Scan for the cell matching the given text and deliver its (X, Y) coordinate at center. 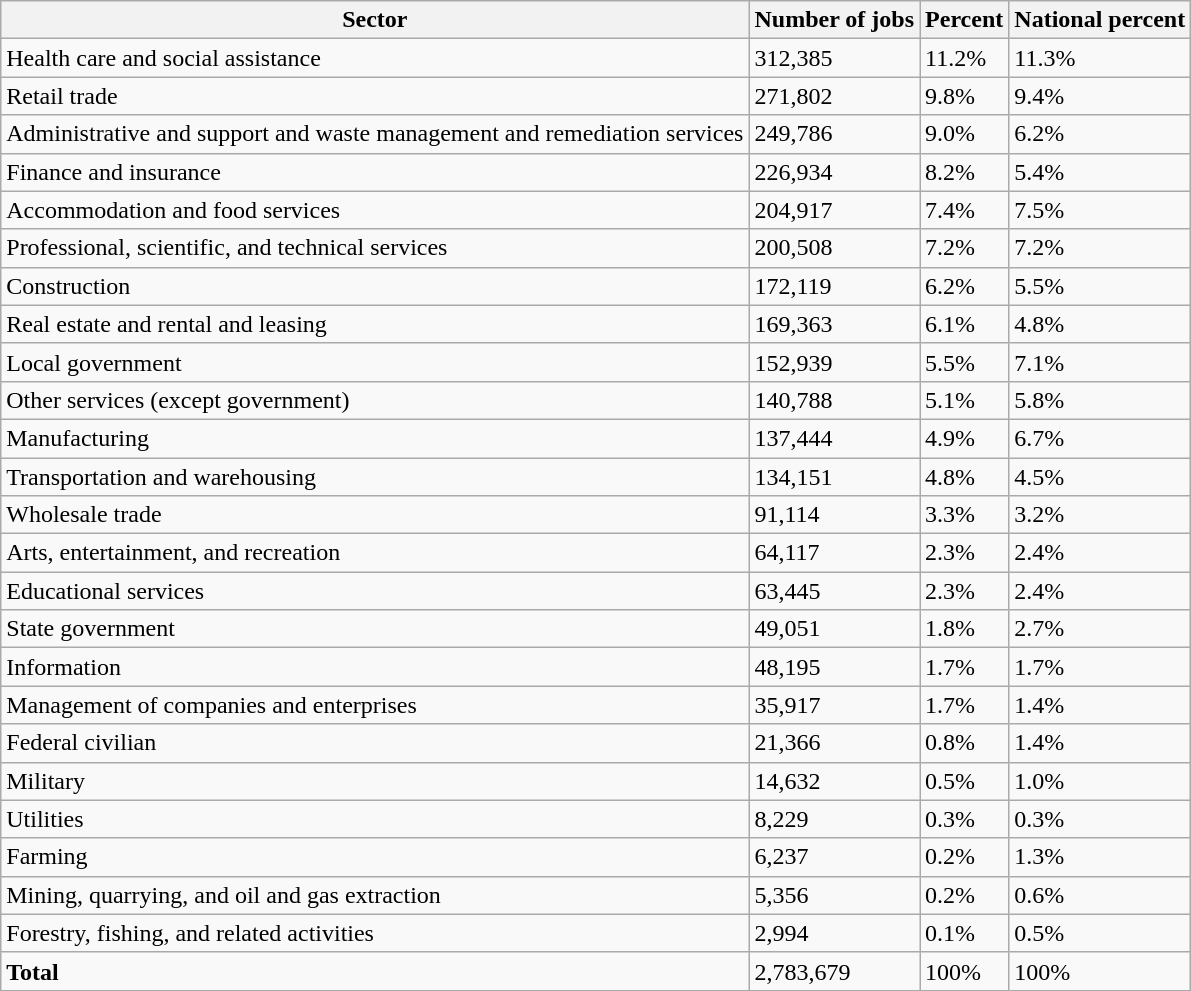
49,051 (834, 629)
4.9% (964, 438)
2,994 (834, 933)
National percent (1100, 20)
312,385 (834, 58)
35,917 (834, 705)
Farming (375, 857)
21,366 (834, 743)
200,508 (834, 248)
State government (375, 629)
2.7% (1100, 629)
8.2% (964, 172)
Management of companies and enterprises (375, 705)
Sector (375, 20)
Retail trade (375, 96)
137,444 (834, 438)
4.5% (1100, 477)
Other services (except government) (375, 400)
7.1% (1100, 362)
226,934 (834, 172)
249,786 (834, 134)
14,632 (834, 781)
48,195 (834, 667)
1.8% (964, 629)
9.8% (964, 96)
Forestry, fishing, and related activities (375, 933)
204,917 (834, 210)
5,356 (834, 895)
Local government (375, 362)
7.5% (1100, 210)
Information (375, 667)
1.3% (1100, 857)
7.4% (964, 210)
Military (375, 781)
152,939 (834, 362)
172,119 (834, 286)
64,117 (834, 553)
Percent (964, 20)
2,783,679 (834, 971)
Real estate and rental and leasing (375, 324)
Number of jobs (834, 20)
Educational services (375, 591)
11.3% (1100, 58)
Utilities (375, 819)
Accommodation and food services (375, 210)
0.6% (1100, 895)
3.2% (1100, 515)
0.8% (964, 743)
134,151 (834, 477)
0.1% (964, 933)
6.1% (964, 324)
Health care and social assistance (375, 58)
11.2% (964, 58)
Mining, quarrying, and oil and gas extraction (375, 895)
Total (375, 971)
9.0% (964, 134)
Manufacturing (375, 438)
Professional, scientific, and technical services (375, 248)
Construction (375, 286)
63,445 (834, 591)
5.8% (1100, 400)
140,788 (834, 400)
Administrative and support and waste management and remediation services (375, 134)
Federal civilian (375, 743)
8,229 (834, 819)
9.4% (1100, 96)
169,363 (834, 324)
Arts, entertainment, and recreation (375, 553)
Finance and insurance (375, 172)
1.0% (1100, 781)
271,802 (834, 96)
6,237 (834, 857)
91,114 (834, 515)
Transportation and warehousing (375, 477)
Wholesale trade (375, 515)
3.3% (964, 515)
5.4% (1100, 172)
5.1% (964, 400)
6.7% (1100, 438)
